Provide the [x, y] coordinate of the cell's center where the given text is located.  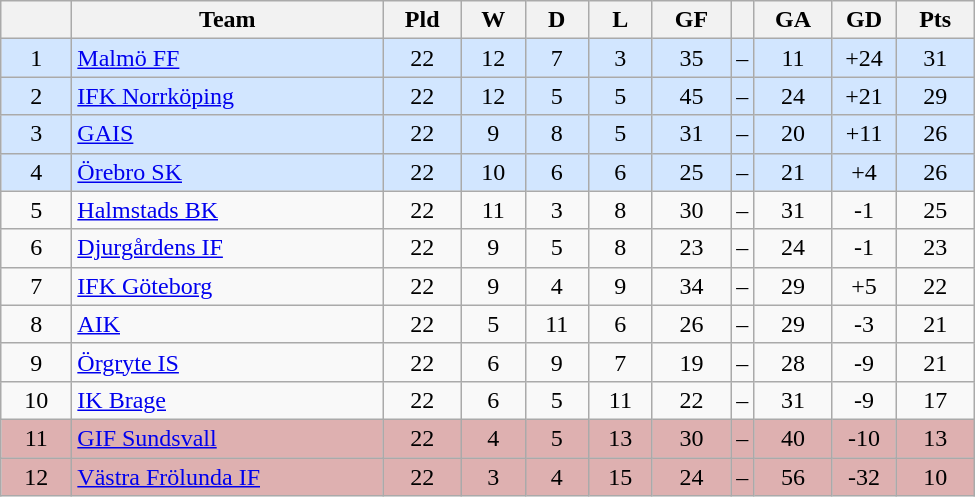
Team [228, 20]
-3 [864, 324]
GAIS [228, 134]
56 [794, 477]
Djurgårdens IF [228, 248]
-10 [864, 438]
GIF Sundsvall [228, 438]
Pts [936, 20]
IFK Göteborg [228, 286]
IK Brage [228, 400]
Halmstads BK [228, 210]
AIK [228, 324]
GD [864, 20]
17 [936, 400]
IFK Norrköping [228, 96]
D [557, 20]
GA [794, 20]
Örebro SK [228, 172]
2 [36, 96]
+5 [864, 286]
Örgryte IS [228, 362]
19 [692, 362]
45 [692, 96]
34 [692, 286]
40 [794, 438]
Västra Frölunda IF [228, 477]
35 [692, 58]
1 [36, 58]
15 [621, 477]
28 [794, 362]
W [493, 20]
+11 [864, 134]
Malmö FF [228, 58]
+21 [864, 96]
Pld [422, 20]
20 [794, 134]
GF [692, 20]
+24 [864, 58]
+4 [864, 172]
-32 [864, 477]
L [621, 20]
